From the cell containing the given text, extract its center point as [X, Y] coordinate. 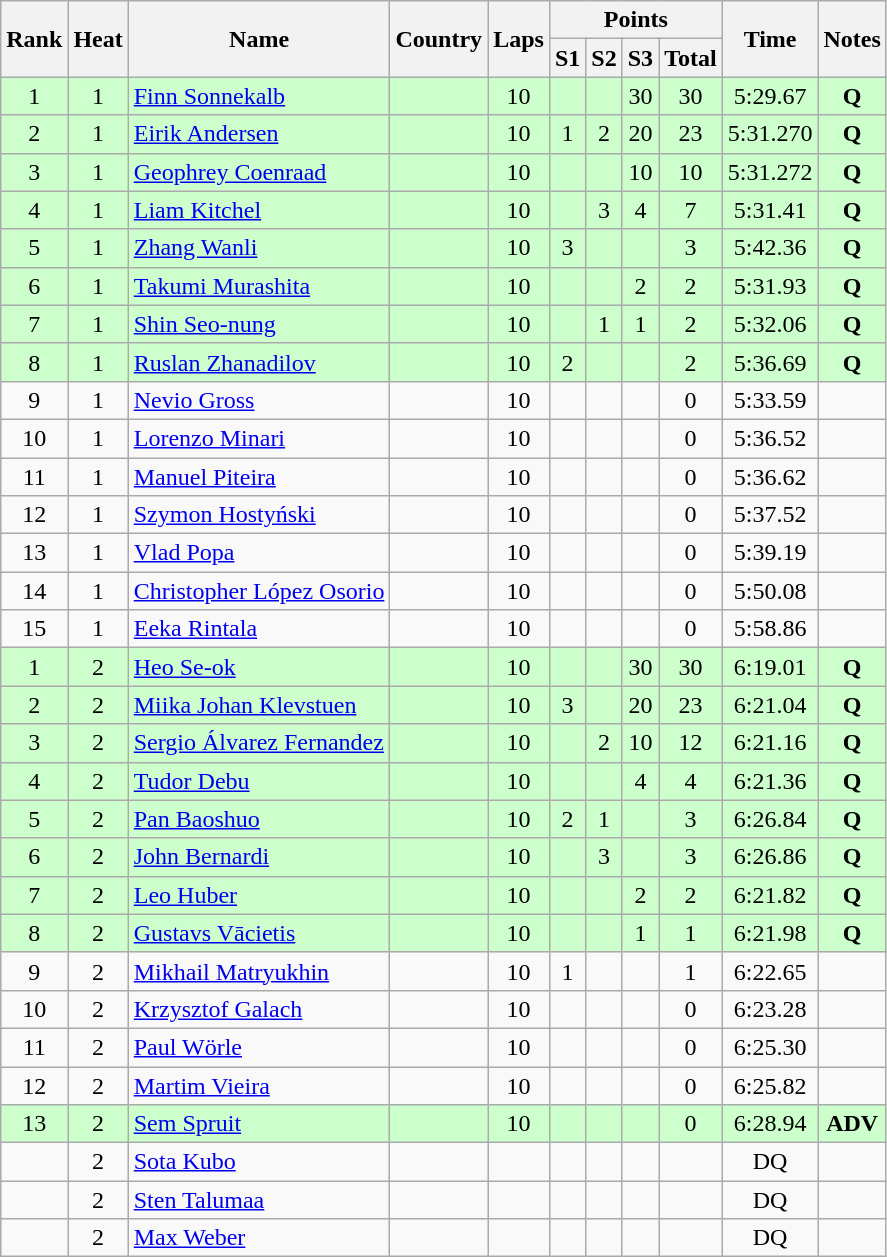
ADV [852, 1124]
Notes [852, 39]
5:36.69 [770, 362]
Vlad Popa [259, 553]
Heo Se-ok [259, 667]
Szymon Hostyński [259, 515]
Liam Kitchel [259, 210]
Paul Wörle [259, 1047]
Krzysztof Galach [259, 1009]
6:19.01 [770, 667]
5:31.93 [770, 286]
5:39.19 [770, 553]
Eeka Rintala [259, 629]
Total [691, 58]
Zhang Wanli [259, 248]
5:37.52 [770, 515]
Pan Baoshuo [259, 819]
6:23.28 [770, 1009]
Mikhail Matryukhin [259, 971]
5:31.270 [770, 134]
6:22.65 [770, 971]
Time [770, 39]
5:36.62 [770, 477]
6:21.98 [770, 933]
6:25.30 [770, 1047]
Martim Vieira [259, 1085]
Points [636, 20]
Sem Spruit [259, 1124]
S1 [567, 58]
6:26.86 [770, 857]
6:21.16 [770, 743]
5:31.41 [770, 210]
6:28.94 [770, 1124]
Christopher López Osorio [259, 591]
Rank [34, 39]
Sota Kubo [259, 1162]
Tudor Debu [259, 781]
S2 [604, 58]
5:58.86 [770, 629]
5:31.272 [770, 172]
6:26.84 [770, 819]
Nevio Gross [259, 400]
5:29.67 [770, 96]
Geophrey Coenraad [259, 172]
John Bernardi [259, 857]
Sergio Álvarez Fernandez [259, 743]
Ruslan Zhanadilov [259, 362]
Miika Johan Klevstuen [259, 705]
Leo Huber [259, 895]
Heat [98, 39]
6:21.36 [770, 781]
5:50.08 [770, 591]
Country [439, 39]
5:42.36 [770, 248]
Finn Sonnekalb [259, 96]
6:21.82 [770, 895]
Name [259, 39]
5:36.52 [770, 438]
Sten Talumaa [259, 1200]
Eirik Andersen [259, 134]
Shin Seo-nung [259, 324]
5:33.59 [770, 400]
Takumi Murashita [259, 286]
6:25.82 [770, 1085]
14 [34, 591]
Manuel Piteira [259, 477]
Laps [519, 39]
Lorenzo Minari [259, 438]
5:32.06 [770, 324]
Max Weber [259, 1238]
15 [34, 629]
6:21.04 [770, 705]
S3 [640, 58]
Gustavs Vācietis [259, 933]
